Find where the given text appears and provide that cell's center as [x, y] coordinate. 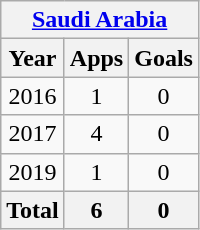
Total [33, 210]
6 [96, 210]
2016 [33, 96]
Apps [96, 58]
2017 [33, 134]
Year [33, 58]
Goals [164, 58]
Saudi Arabia [100, 20]
2019 [33, 172]
4 [96, 134]
